Scan for the cell matching the given text and deliver its (X, Y) coordinate at center. 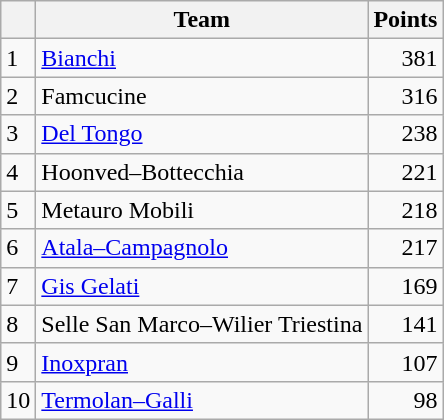
218 (406, 210)
Selle San Marco–Wilier Triestina (202, 324)
Points (406, 20)
Del Tongo (202, 134)
9 (18, 362)
3 (18, 134)
5 (18, 210)
Atala–Campagnolo (202, 248)
Hoonved–Bottecchia (202, 172)
Termolan–Galli (202, 400)
Team (202, 20)
Bianchi (202, 58)
6 (18, 248)
Famcucine (202, 96)
1 (18, 58)
221 (406, 172)
Inoxpran (202, 362)
238 (406, 134)
98 (406, 400)
4 (18, 172)
381 (406, 58)
8 (18, 324)
141 (406, 324)
107 (406, 362)
7 (18, 286)
217 (406, 248)
10 (18, 400)
Gis Gelati (202, 286)
2 (18, 96)
316 (406, 96)
169 (406, 286)
Metauro Mobili (202, 210)
